Identify which cell holds the provided text, then report its (x, y) central coordinate. 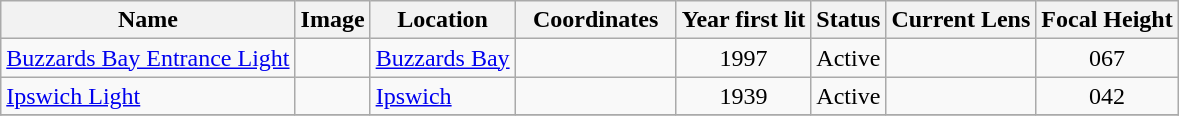
Coordinates (596, 20)
Name (148, 20)
042 (1107, 96)
Status (848, 20)
Year first lit (744, 20)
Image (332, 20)
Buzzards Bay (442, 58)
Location (442, 20)
Focal Height (1107, 20)
1997 (744, 58)
Current Lens (961, 20)
Buzzards Bay Entrance Light (148, 58)
067 (1107, 58)
Ipswich Light (148, 96)
1939 (744, 96)
Ipswich (442, 96)
